Identify which cell holds the provided text, then report its (x, y) central coordinate. 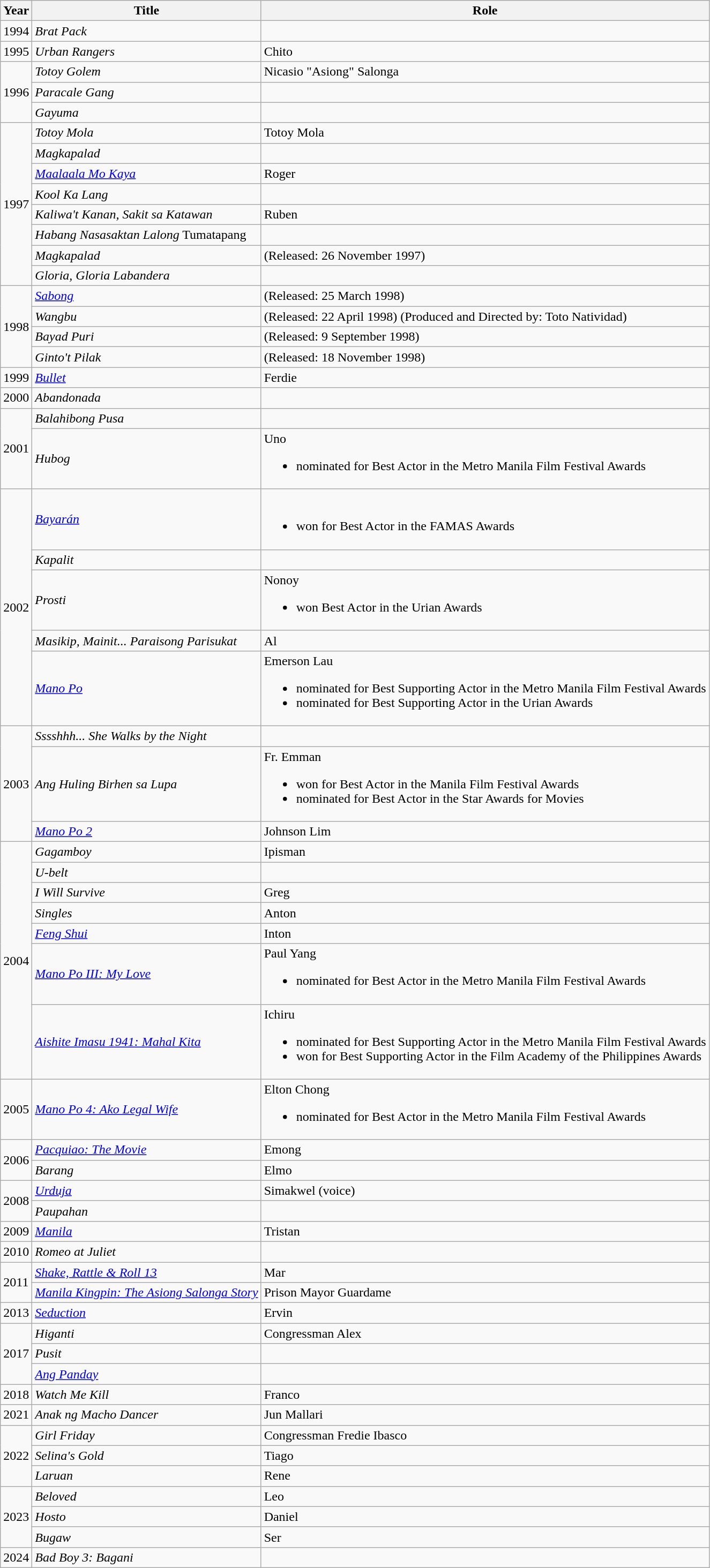
Bayad Puri (147, 337)
Romeo at Juliet (147, 1252)
Congressman Fredie Ibasco (485, 1435)
Prosti (147, 600)
Urban Rangers (147, 51)
Sabong (147, 296)
Pusit (147, 1354)
Simakwel (voice) (485, 1190)
Fr. Emmanwon for Best Actor in the Manila Film Festival Awardsnominated for Best Actor in the Star Awards for Movies (485, 784)
Masikip, Mainit... Paraisong Parisukat (147, 640)
Hubog (147, 458)
Ginto't Pilak (147, 357)
Singles (147, 913)
Barang (147, 1170)
Bugaw (147, 1537)
Nicasio "Asiong" Salonga (485, 72)
Ang Huling Birhen sa Lupa (147, 784)
Emerson Launominated for Best Supporting Actor in the Metro Manila Film Festival Awardsnominated for Best Supporting Actor in the Urian Awards (485, 688)
Chito (485, 51)
Kool Ka Lang (147, 194)
2005 (16, 1110)
1997 (16, 204)
Congressman Alex (485, 1333)
Franco (485, 1394)
Feng Shui (147, 933)
2018 (16, 1394)
Kapalit (147, 560)
Role (485, 11)
Gloria, Gloria Labandera (147, 276)
2013 (16, 1313)
2024 (16, 1557)
2003 (16, 783)
Inton (485, 933)
(Released: 26 November 1997) (485, 255)
Mano Po 4: Ako Legal Wife (147, 1110)
Anak ng Macho Dancer (147, 1415)
2010 (16, 1252)
Totoy Golem (147, 72)
1999 (16, 378)
Tristan (485, 1231)
Gayuma (147, 112)
Mar (485, 1272)
Ruben (485, 214)
Ferdie (485, 378)
Gagamboy (147, 852)
2009 (16, 1231)
Paracale Gang (147, 92)
Brat Pack (147, 31)
(Released: 9 September 1998) (485, 337)
2008 (16, 1201)
Beloved (147, 1496)
Roger (485, 174)
won for Best Actor in the FAMAS Awards (485, 519)
1995 (16, 51)
Bad Boy 3: Bagani (147, 1557)
2004 (16, 961)
Title (147, 11)
2023 (16, 1517)
Balahibong Pusa (147, 418)
Pacquiao: The Movie (147, 1150)
Watch Me Kill (147, 1394)
Paul Yangnominated for Best Actor in the Metro Manila Film Festival Awards (485, 974)
Shake, Rattle & Roll 13 (147, 1272)
1996 (16, 92)
Greg (485, 893)
Nonoywon Best Actor in the Urian Awards (485, 600)
2002 (16, 607)
Ipisman (485, 852)
Ervin (485, 1313)
Seduction (147, 1313)
Urduja (147, 1190)
Tiago (485, 1456)
Anton (485, 913)
Manila (147, 1231)
Girl Friday (147, 1435)
Hosto (147, 1517)
Ang Panday (147, 1374)
Bullet (147, 378)
Sssshhh... She Walks by the Night (147, 736)
Johnson Lim (485, 832)
Elton Chongnominated for Best Actor in the Metro Manila Film Festival Awards (485, 1110)
(Released: 18 November 1998) (485, 357)
(Released: 25 March 1998) (485, 296)
Mano Po (147, 688)
2001 (16, 449)
Abandonada (147, 398)
Leo (485, 1496)
2006 (16, 1160)
Year (16, 11)
Jun Mallari (485, 1415)
Mano Po 2 (147, 832)
2011 (16, 1282)
1994 (16, 31)
Daniel (485, 1517)
Laruan (147, 1476)
2017 (16, 1354)
2021 (16, 1415)
2022 (16, 1456)
I Will Survive (147, 893)
Manila Kingpin: The Asiong Salonga Story (147, 1293)
Selina's Gold (147, 1456)
Bayarán (147, 519)
Elmo (485, 1170)
U-belt (147, 872)
2000 (16, 398)
Mano Po III: My Love (147, 974)
Maalaala Mo Kaya (147, 174)
Ser (485, 1537)
Rene (485, 1476)
Paupahan (147, 1211)
Unonominated for Best Actor in the Metro Manila Film Festival Awards (485, 458)
Higanti (147, 1333)
Wangbu (147, 316)
1998 (16, 327)
Aishite Imasu 1941: Mahal Kita (147, 1042)
(Released: 22 April 1998) (Produced and Directed by: Toto Natividad) (485, 316)
Al (485, 640)
Prison Mayor Guardame (485, 1293)
Kaliwa't Kanan, Sakit sa Katawan (147, 214)
Emong (485, 1150)
Habang Nasasaktan Lalong Tumatapang (147, 235)
